Return the [x, y] coordinate for the center point of the cell that contains the specified text.  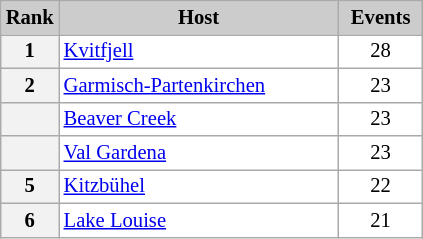
28 [380, 51]
21 [380, 220]
6 [30, 220]
Beaver Creek [199, 119]
Events [380, 17]
Garmisch-Partenkirchen [199, 85]
Kvitfjell [199, 51]
22 [380, 186]
Val Gardena [199, 153]
2 [30, 85]
5 [30, 186]
1 [30, 51]
Kitzbühel [199, 186]
Host [199, 17]
Lake Louise [199, 220]
Rank [30, 17]
